Return the (x, y) coordinate for the center point of the cell that contains the specified text.  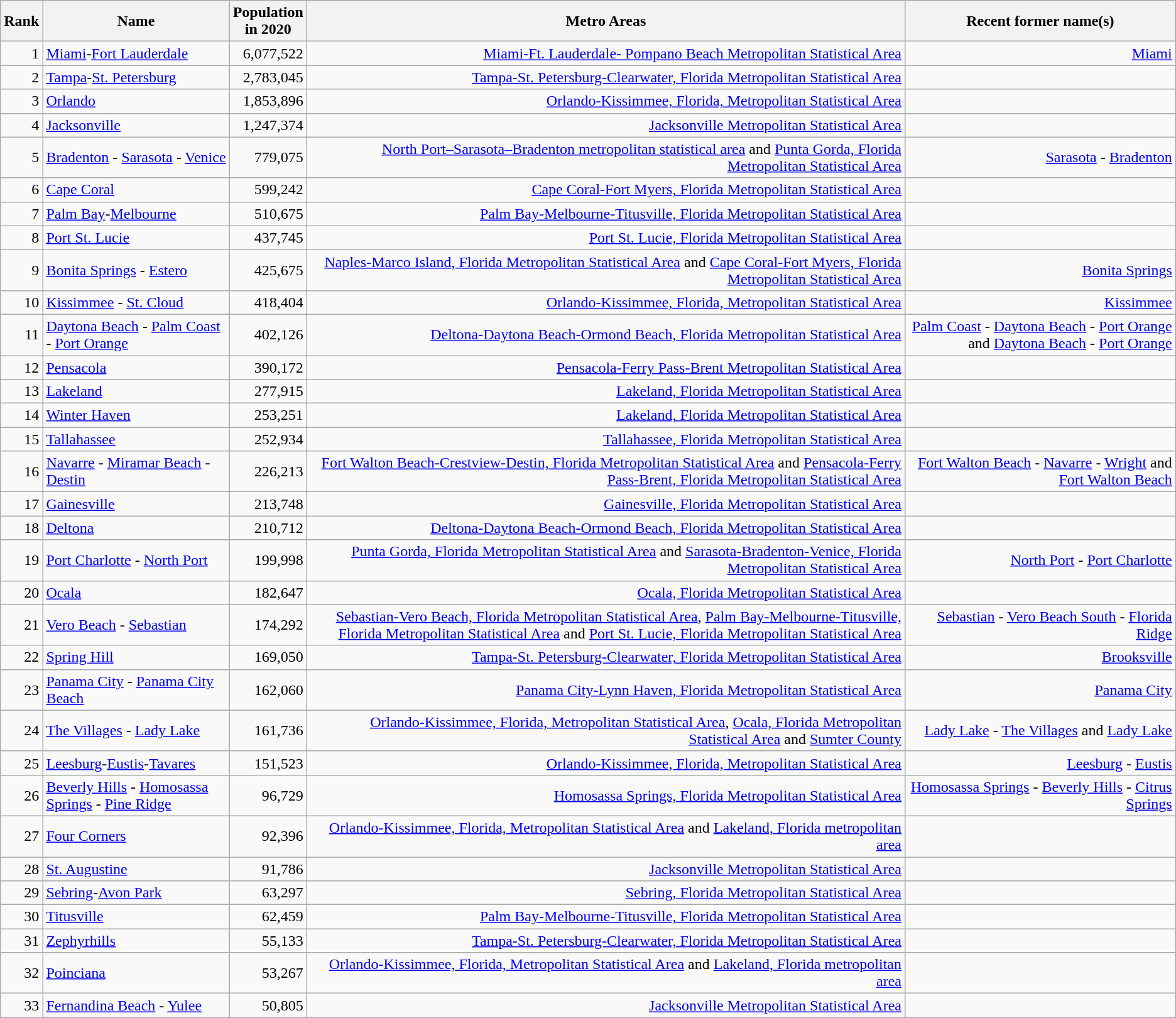
Fort Walton Beach - Navarre - Wright andFort Walton Beach (1040, 471)
10 (21, 302)
Punta Gorda, Florida Metropolitan Statistical Area and Sarasota-Bradenton-Venice, Florida Metropolitan Statistical Area (606, 561)
510,675 (268, 214)
Navarre - Miramar Beach - Destin (136, 471)
Ocala, Florida Metropolitan Statistical Area (606, 593)
Gainesville (136, 504)
Bonita Springs (1040, 270)
Tampa-St. Petersburg (136, 77)
Sebastian - Vero Beach South - Florida Ridge (1040, 625)
26 (21, 796)
174,292 (268, 625)
Lady Lake - The Villages and Lady Lake (1040, 730)
Winter Haven (136, 415)
199,998 (268, 561)
Panama City-Lynn Haven, Florida Metropolitan Statistical Area (606, 690)
Metro Areas (606, 21)
Four Corners (136, 836)
Miami-Ft. Lauderdale- Pompano Beach Metropolitan Statistical Area (606, 53)
55,133 (268, 941)
13 (21, 391)
Orlando-Kissimmee, Florida, Metropolitan Statistical Area, Ocala, Florida Metropolitan Statistical Area and Sumter County (606, 730)
Sebring-Avon Park (136, 893)
32 (21, 973)
Homosassa Springs - Beverly Hills - Citrus Springs (1040, 796)
8 (21, 238)
20 (21, 593)
437,745 (268, 238)
North Port - Port Charlotte (1040, 561)
Orlando (136, 101)
Poinciana (136, 973)
Sebring, Florida Metropolitan Statistical Area (606, 893)
Populationin 2020 (268, 21)
33 (21, 1005)
252,934 (268, 439)
11 (21, 334)
Cape Coral (136, 190)
1,247,374 (268, 125)
213,748 (268, 504)
2,783,045 (268, 77)
18 (21, 528)
Kissimmee - St. Cloud (136, 302)
779,075 (268, 157)
6 (21, 190)
Cape Coral-Fort Myers, Florida Metropolitan Statistical Area (606, 190)
6,077,522 (268, 53)
Ocala (136, 593)
50,805 (268, 1005)
16 (21, 471)
7 (21, 214)
19 (21, 561)
2 (21, 77)
53,267 (268, 973)
Palm Bay-Melbourne (136, 214)
Kissimmee (1040, 302)
Leesburg - Eustis (1040, 763)
Port St. Lucie, Florida Metropolitan Statistical Area (606, 238)
1 (21, 53)
Pensacola-Ferry Pass-Brent Metropolitan Statistical Area (606, 368)
226,213 (268, 471)
21 (21, 625)
22 (21, 657)
161,736 (268, 730)
12 (21, 368)
Pensacola (136, 368)
Panama City - Panama City Beach (136, 690)
Bradenton - Sarasota - Venice (136, 157)
Fernandina Beach - Yulee (136, 1005)
30 (21, 917)
Beverly Hills - Homosassa Springs - Pine Ridge (136, 796)
418,404 (268, 302)
Name (136, 21)
4 (21, 125)
Brooksville (1040, 657)
24 (21, 730)
1,853,896 (268, 101)
North Port–Sarasota–Bradenton metropolitan statistical area and Punta Gorda, Florida Metropolitan Statistical Area (606, 157)
27 (21, 836)
Sarasota - Bradenton (1040, 157)
Port St. Lucie (136, 238)
Leesburg-Eustis-Tavares (136, 763)
Fort Walton Beach-Crestview-Destin, Florida Metropolitan Statistical Area and Pensacola-Ferry Pass-Brent, Florida Metropolitan Statistical Area (606, 471)
Zephyrhills (136, 941)
Titusville (136, 917)
63,297 (268, 893)
Lakeland (136, 391)
28 (21, 869)
15 (21, 439)
Recent former name(s) (1040, 21)
3 (21, 101)
210,712 (268, 528)
151,523 (268, 763)
14 (21, 415)
92,396 (268, 836)
Naples-Marco Island, Florida Metropolitan Statistical Area and Cape Coral-Fort Myers, Florida Metropolitan Statistical Area (606, 270)
5 (21, 157)
Rank (21, 21)
Bonita Springs - Estero (136, 270)
Port Charlotte - North Port (136, 561)
599,242 (268, 190)
253,251 (268, 415)
182,647 (268, 593)
Homosassa Springs, Florida Metropolitan Statistical Area (606, 796)
17 (21, 504)
62,459 (268, 917)
390,172 (268, 368)
Spring Hill (136, 657)
Daytona Beach - Palm Coast - Port Orange (136, 334)
277,915 (268, 391)
425,675 (268, 270)
9 (21, 270)
Gainesville, Florida Metropolitan Statistical Area (606, 504)
23 (21, 690)
Tallahassee (136, 439)
162,060 (268, 690)
Jacksonville (136, 125)
The Villages - Lady Lake (136, 730)
29 (21, 893)
169,050 (268, 657)
Tallahassee, Florida Metropolitan Statistical Area (606, 439)
25 (21, 763)
91,786 (268, 869)
Vero Beach - Sebastian (136, 625)
Palm Coast - Daytona Beach - Port Orange and Daytona Beach - Port Orange (1040, 334)
Miami-Fort Lauderdale (136, 53)
96,729 (268, 796)
St. Augustine (136, 869)
31 (21, 941)
Deltona (136, 528)
Panama City (1040, 690)
402,126 (268, 334)
Miami (1040, 53)
